Search for the cell housing the specified text and yield its [x, y] center coordinate. 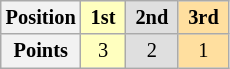
3 [104, 51]
1 [203, 51]
Points [41, 51]
2nd [152, 17]
3rd [203, 17]
Position [41, 17]
2 [152, 51]
1st [104, 17]
